Determine the (X, Y) coordinate at the center of the cell enclosing the given text.  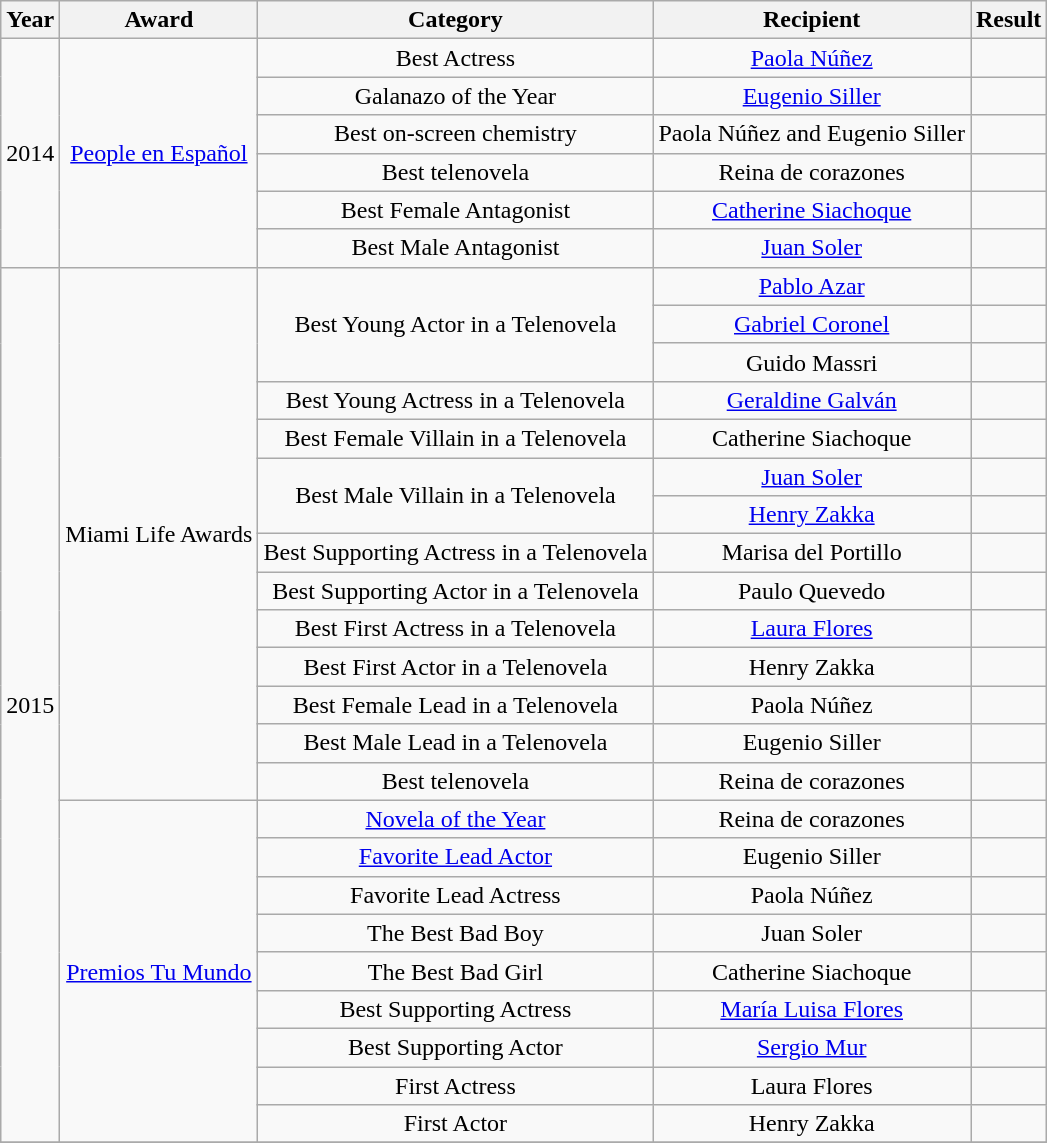
Best Supporting Actress in a Telenovela (456, 553)
Result (1008, 20)
Best Young Actor in a Telenovela (456, 324)
Recipient (812, 20)
People en Español (159, 153)
Geraldine Galván (812, 400)
Best Female Antagonist (456, 210)
Best Supporting Actor (456, 1047)
Best Male Lead in a Telenovela (456, 743)
Best Actress (456, 58)
First Actor (456, 1124)
Paulo Quevedo (812, 591)
Best Supporting Actor in a Telenovela (456, 591)
Marisa del Portillo (812, 553)
Favorite Lead Actor (456, 857)
Guido Massri (812, 362)
Galanazo of the Year (456, 96)
Pablo Azar (812, 286)
The Best Bad Boy (456, 933)
Gabriel Coronel (812, 324)
Sergio Mur (812, 1047)
Best Young Actress in a Telenovela (456, 400)
First Actress (456, 1085)
2015 (30, 704)
Best First Actress in a Telenovela (456, 629)
Best First Actor in a Telenovela (456, 667)
Best Male Villain in a Telenovela (456, 496)
Premios Tu Mundo (159, 972)
Best Supporting Actress (456, 1009)
Best on-screen chemistry (456, 134)
Best Female Villain in a Telenovela (456, 438)
Year (30, 20)
2014 (30, 153)
Award (159, 20)
Best Male Antagonist (456, 248)
Best Female Lead in a Telenovela (456, 705)
María Luisa Flores (812, 1009)
Favorite Lead Actress (456, 895)
Category (456, 20)
Miami Life Awards (159, 534)
Novela of the Year (456, 819)
Paola Núñez and Eugenio Siller (812, 134)
The Best Bad Girl (456, 971)
